Provide the (X, Y) coordinate of the cell's center where the given text is located.  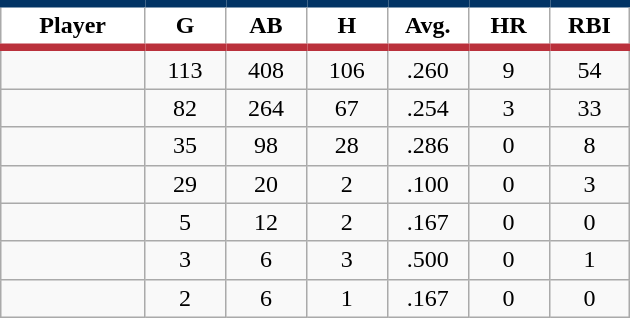
35 (186, 146)
28 (346, 146)
82 (186, 108)
9 (508, 68)
G (186, 26)
67 (346, 108)
33 (590, 108)
.260 (428, 68)
54 (590, 68)
106 (346, 68)
29 (186, 184)
12 (266, 222)
AB (266, 26)
H (346, 26)
408 (266, 68)
.100 (428, 184)
20 (266, 184)
113 (186, 68)
98 (266, 146)
8 (590, 146)
Avg. (428, 26)
.286 (428, 146)
HR (508, 26)
.500 (428, 260)
264 (266, 108)
5 (186, 222)
RBI (590, 26)
Player (73, 26)
.254 (428, 108)
